Return (X, Y) of the center of cell containing provided text 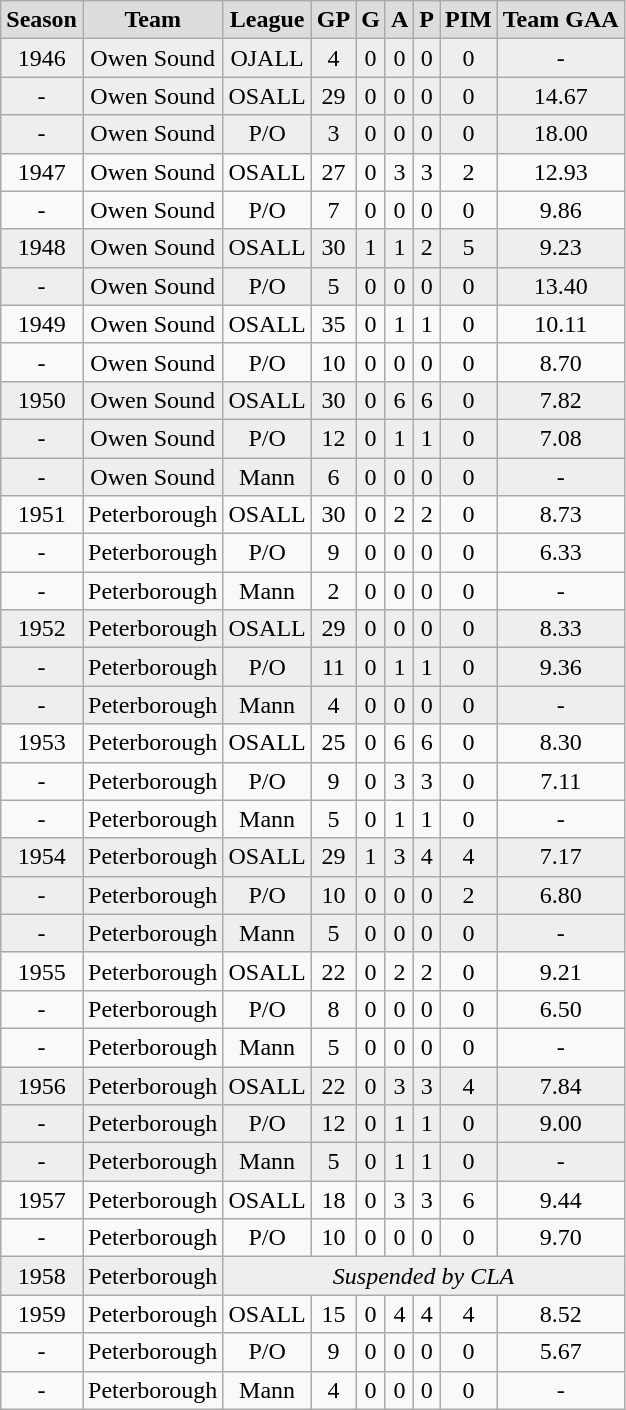
7.08 (560, 438)
8 (333, 1009)
13.40 (560, 286)
18 (333, 1200)
1958 (42, 1276)
1956 (42, 1085)
7 (333, 210)
27 (333, 172)
15 (333, 1314)
League (267, 20)
25 (333, 743)
35 (333, 324)
1946 (42, 58)
9.36 (560, 667)
1954 (42, 857)
9.44 (560, 1200)
1953 (42, 743)
12.93 (560, 172)
P (427, 20)
6.50 (560, 1009)
1955 (42, 971)
14.67 (560, 96)
Team GAA (560, 20)
GP (333, 20)
9.70 (560, 1238)
7.82 (560, 400)
Suspended by CLA (424, 1276)
OJALL (267, 58)
Team (152, 20)
G (371, 20)
5.67 (560, 1352)
18.00 (560, 134)
8.70 (560, 362)
1951 (42, 515)
Season (42, 20)
7.11 (560, 781)
8.73 (560, 515)
1947 (42, 172)
11 (333, 667)
1959 (42, 1314)
PIM (469, 20)
1948 (42, 248)
7.17 (560, 857)
9.86 (560, 210)
7.84 (560, 1085)
1952 (42, 629)
9.00 (560, 1124)
9.21 (560, 971)
A (399, 20)
6.33 (560, 553)
9.23 (560, 248)
8.33 (560, 629)
1949 (42, 324)
1950 (42, 400)
1957 (42, 1200)
10.11 (560, 324)
6.80 (560, 895)
8.30 (560, 743)
8.52 (560, 1314)
